Detect which cell encompasses the target text, then output its (X, Y) center coordinate. 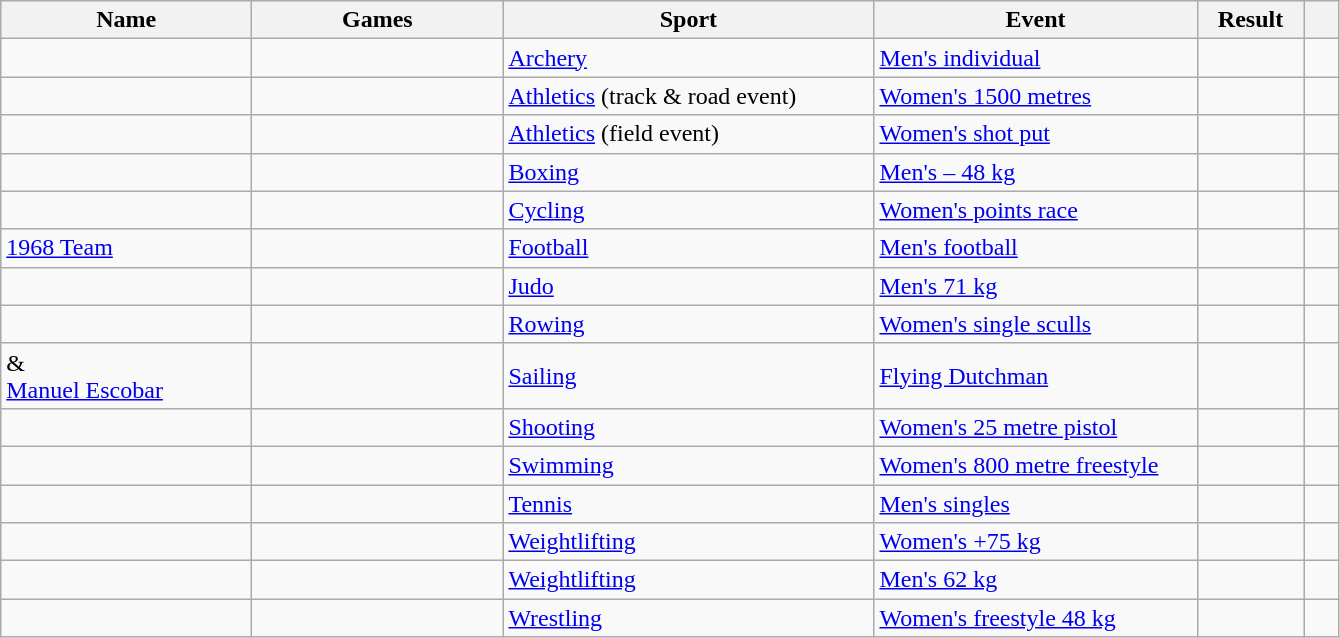
Women's shot put (1036, 134)
1968 Team (126, 248)
Wrestling (688, 618)
Women's 1500 metres (1036, 96)
Women's points race (1036, 210)
Men's singles (1036, 503)
Judo (688, 286)
Women's single sculls (1036, 324)
Football (688, 248)
Women's freestyle 48 kg (1036, 618)
Sailing (688, 376)
Games (378, 20)
Women's +75 kg (1036, 542)
Tennis (688, 503)
Men's 62 kg (1036, 580)
Women's 800 metre freestyle (1036, 465)
Swimming (688, 465)
Flying Dutchman (1036, 376)
Women's 25 metre pistol (1036, 427)
Archery (688, 58)
Men's 71 kg (1036, 286)
Sport (688, 20)
Cycling (688, 210)
Name (126, 20)
Result (1250, 20)
Rowing (688, 324)
Boxing (688, 172)
Men's individual (1036, 58)
Men's football (1036, 248)
Athletics (track & road event) (688, 96)
Men's – 48 kg (1036, 172)
Event (1036, 20)
Athletics (field event) (688, 134)
Shooting (688, 427)
& Manuel Escobar (126, 376)
